Return the [X, Y] coordinate for the center point of the cell that contains the specified text.  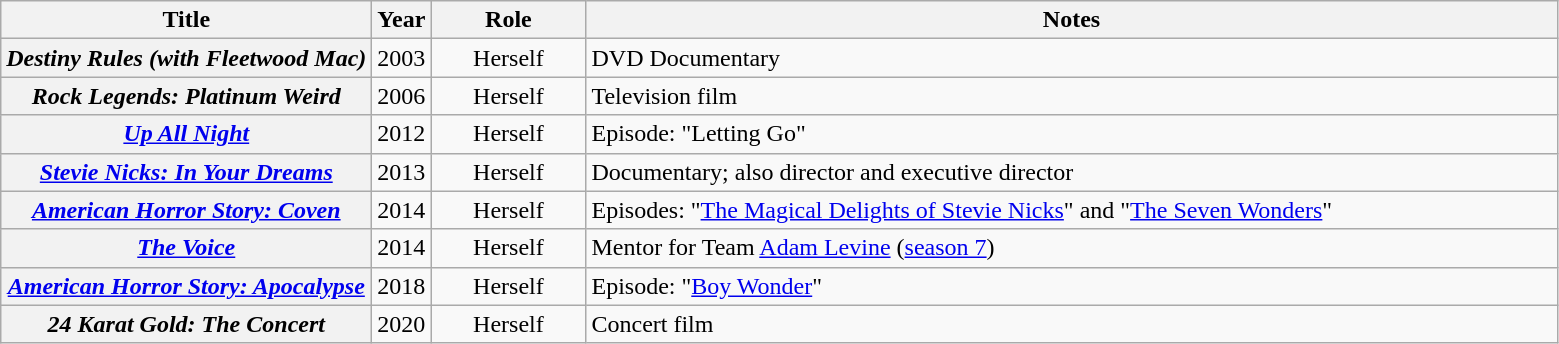
American Horror Story: Coven [186, 210]
Rock Legends: Platinum Weird [186, 96]
Title [186, 20]
Mentor for Team Adam Levine (season 7) [1072, 248]
Episodes: "The Magical Delights of Stevie Nicks" and "The Seven Wonders" [1072, 210]
2003 [402, 58]
Up All Night [186, 134]
Stevie Nicks: In Your Dreams [186, 172]
Episode: "Letting Go" [1072, 134]
Television film [1072, 96]
Notes [1072, 20]
Documentary; also director and executive director [1072, 172]
2018 [402, 286]
Destiny Rules (with Fleetwood Mac) [186, 58]
Episode: "Boy Wonder" [1072, 286]
Role [508, 20]
The Voice [186, 248]
2020 [402, 324]
DVD Documentary [1072, 58]
24 Karat Gold: The Concert [186, 324]
Year [402, 20]
Concert film [1072, 324]
2013 [402, 172]
2006 [402, 96]
2012 [402, 134]
American Horror Story: Apocalypse [186, 286]
